Determine the [x, y] coordinate at the center of the cell enclosing the given text.  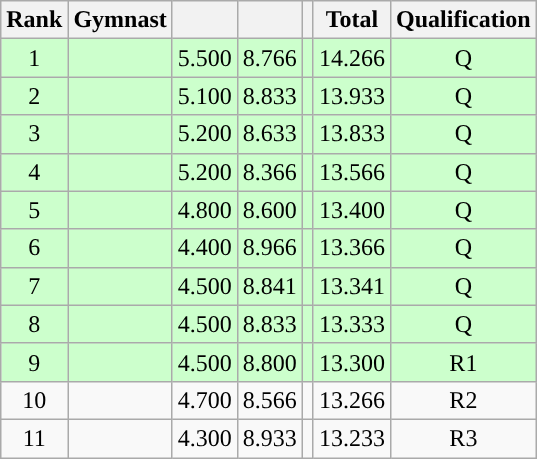
7 [34, 286]
4.300 [204, 438]
Gymnast [120, 20]
4.800 [204, 210]
13.341 [352, 286]
8.566 [270, 400]
Qualification [464, 20]
R1 [464, 362]
3 [34, 134]
8.966 [270, 248]
R3 [464, 438]
R2 [464, 400]
6 [34, 248]
8.800 [270, 362]
4.700 [204, 400]
2 [34, 96]
14.266 [352, 58]
10 [34, 400]
13.400 [352, 210]
Rank [34, 20]
13.366 [352, 248]
13.933 [352, 96]
5.100 [204, 96]
4.400 [204, 248]
13.300 [352, 362]
Total [352, 20]
13.833 [352, 134]
8.366 [270, 172]
5 [34, 210]
1 [34, 58]
13.333 [352, 324]
8 [34, 324]
13.233 [352, 438]
8.600 [270, 210]
4 [34, 172]
5.500 [204, 58]
8.766 [270, 58]
8.633 [270, 134]
8.933 [270, 438]
9 [34, 362]
11 [34, 438]
13.266 [352, 400]
13.566 [352, 172]
8.841 [270, 286]
